Identify which cell holds the provided text, then report its (X, Y) central coordinate. 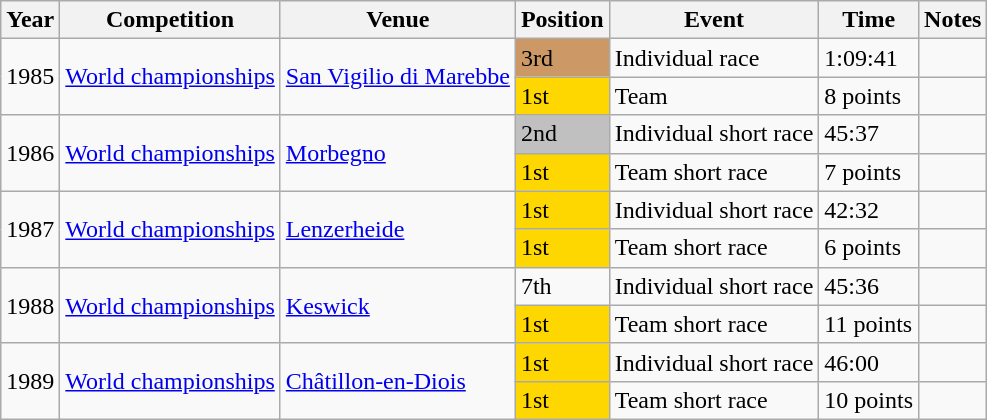
10 points (869, 400)
Lenzerheide (398, 229)
Time (869, 20)
1989 (30, 381)
1987 (30, 229)
45:36 (869, 286)
42:32 (869, 210)
San Vigilio di Marebbe (398, 77)
1988 (30, 305)
8 points (869, 96)
1:09:41 (869, 58)
Châtillon-en-Diois (398, 381)
Individual race (714, 58)
2nd (562, 134)
Venue (398, 20)
Morbegno (398, 153)
Competition (170, 20)
Notes (953, 20)
45:37 (869, 134)
Year (30, 20)
46:00 (869, 362)
11 points (869, 324)
Keswick (398, 305)
Team (714, 96)
Event (714, 20)
7 points (869, 172)
3rd (562, 58)
1985 (30, 77)
Position (562, 20)
7th (562, 286)
1986 (30, 153)
6 points (869, 248)
